From the cell containing the given text, extract its center point as [X, Y] coordinate. 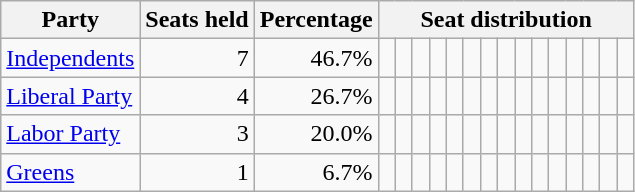
1 [197, 172]
Independents [70, 58]
Labor Party [70, 134]
Liberal Party [70, 96]
4 [197, 96]
Percentage [316, 20]
20.0% [316, 134]
26.7% [316, 96]
Seat distribution [506, 20]
Party [70, 20]
Greens [70, 172]
6.7% [316, 172]
3 [197, 134]
46.7% [316, 58]
7 [197, 58]
Seats held [197, 20]
